Return the [X, Y] coordinate for the center point of the cell that contains the specified text.  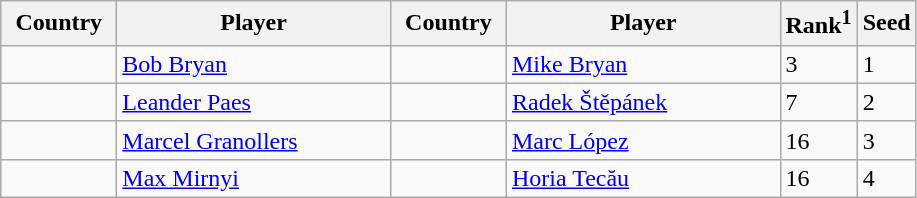
Seed [886, 24]
Rank1 [818, 24]
Mike Bryan [643, 64]
4 [886, 178]
7 [818, 102]
2 [886, 102]
Marc López [643, 140]
Leander Paes [254, 102]
Marcel Granollers [254, 140]
1 [886, 64]
Horia Tecău [643, 178]
Max Mirnyi [254, 178]
Bob Bryan [254, 64]
Radek Štěpánek [643, 102]
